Determine the (X, Y) coordinate at the center of the cell enclosing the given text.  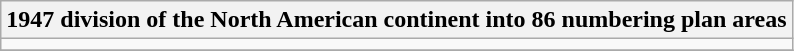
1947 division of the North American continent into 86 numbering plan areas (396, 20)
